Identify which cell holds the provided text, then report its [X, Y] central coordinate. 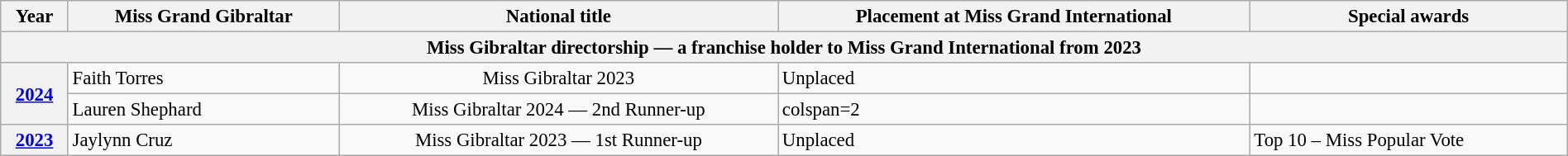
Faith Torres [203, 78]
Miss Gibraltar 2023 [558, 78]
National title [558, 17]
Miss Gibraltar 2023 — 1st Runner-up [558, 140]
Year [35, 17]
Miss Gibraltar directorship — a franchise holder to Miss Grand International from 2023 [784, 48]
Miss Grand Gibraltar [203, 17]
Miss Gibraltar 2024 — 2nd Runner-up [558, 110]
Special awards [1408, 17]
colspan=2 [1014, 110]
Placement at Miss Grand International [1014, 17]
2024 [35, 94]
Lauren Shephard [203, 110]
Jaylynn Cruz [203, 140]
2023 [35, 140]
Top 10 – Miss Popular Vote [1408, 140]
